For the text-containing cell, return its midpoint in [X, Y] coordinate format. 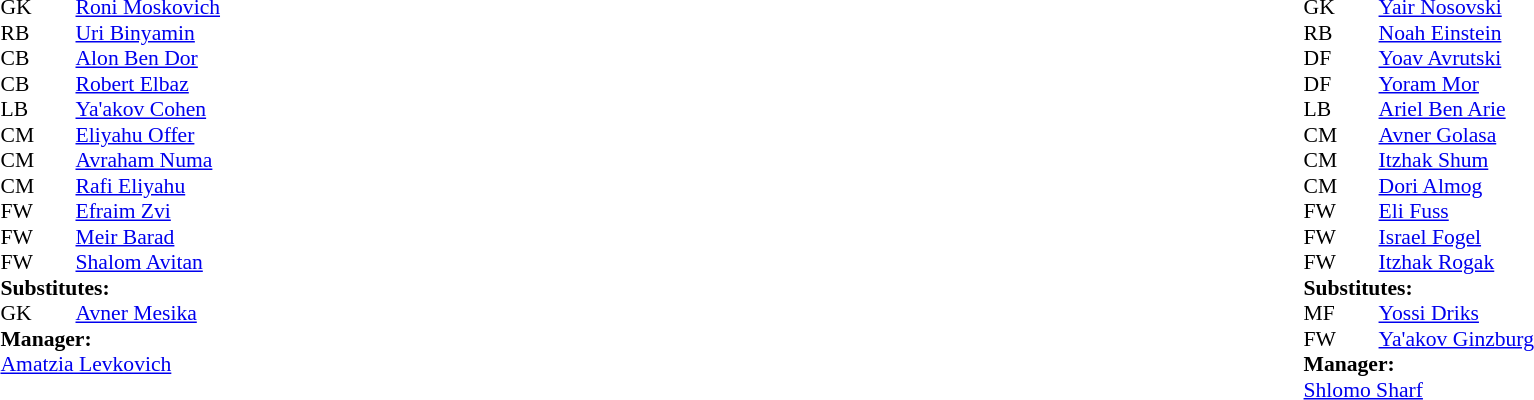
Eliyahu Offer [148, 135]
Shalom Avitan [148, 263]
Ariel Ben Arie [1456, 109]
Robert Elbaz [148, 84]
Noah Einstein [1456, 33]
Alon Ben Dor [148, 59]
Avraham Numa [148, 161]
Eli Fuss [1456, 211]
Dori Almog [1456, 186]
Yoav Avrutski [1456, 59]
Itzhak Shum [1456, 161]
GK [19, 313]
Ya'akov Cohen [148, 109]
Yossi Driks [1456, 313]
Yoram Mor [1456, 84]
Amatzia Levkovich [110, 365]
Uri Binyamin [148, 33]
Israel Fogel [1456, 237]
Rafi Eliyahu [148, 186]
Meir Barad [148, 237]
Avner Golasa [1456, 135]
Ya'akov Ginzburg [1456, 339]
Avner Mesika [148, 313]
MF [1323, 313]
Itzhak Rogak [1456, 263]
Efraim Zvi [148, 211]
